Provide the [x, y] coordinate of the cell's center where the given text is located.  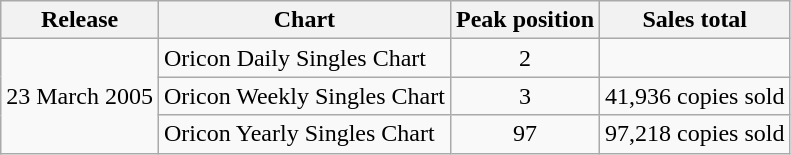
Peak position [524, 20]
Oricon Daily Singles Chart [304, 58]
Oricon Weekly Singles Chart [304, 96]
2 [524, 58]
23 March 2005 [80, 96]
Sales total [695, 20]
97 [524, 134]
97,218 copies sold [695, 134]
41,936 copies sold [695, 96]
Chart [304, 20]
3 [524, 96]
Release [80, 20]
Oricon Yearly Singles Chart [304, 134]
